Provide the (X, Y) coordinate of the cell's center where the given text is located.  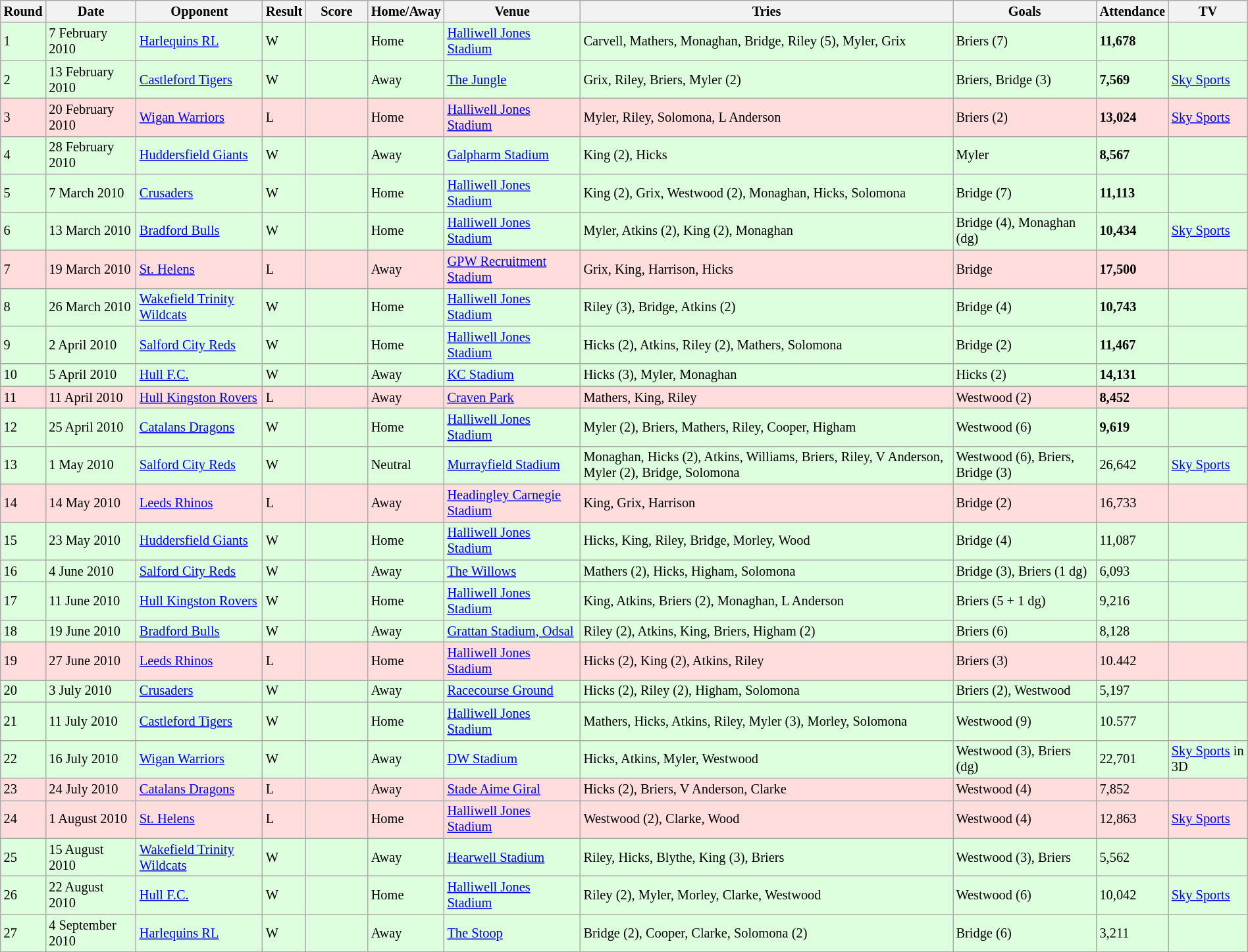
Venue (512, 11)
13 (24, 465)
7 (24, 269)
Hicks (2), King (2), Atkins, Riley (767, 661)
13,024 (1132, 117)
Score (337, 11)
Mathers, King, Riley (767, 397)
Westwood (3), Briers (dg) (1025, 759)
Hicks (2), Briers, V Anderson, Clarke (767, 789)
24 (24, 819)
23 (24, 789)
17,500 (1132, 269)
9 (24, 345)
20 February 2010 (91, 117)
KC Stadium (512, 375)
11,678 (1132, 41)
5,197 (1132, 691)
Hicks, Atkins, Myler, Westwood (767, 759)
26 March 2010 (91, 307)
7,569 (1132, 80)
Murrayfield Stadium (512, 465)
14 (24, 503)
11 June 2010 (91, 601)
20 (24, 691)
King (2), Grix, Westwood (2), Monaghan, Hicks, Solomona (767, 193)
TV (1208, 11)
11,467 (1132, 345)
7,852 (1132, 789)
Hicks (2), Atkins, Riley (2), Mathers, Solomona (767, 345)
3,211 (1132, 933)
18 (24, 631)
4 (24, 155)
21 (24, 721)
10.442 (1132, 661)
Riley (2), Myler, Morley, Clarke, Westwood (767, 895)
The Jungle (512, 80)
Racecourse Ground (512, 691)
Grix, Riley, Briers, Myler (2) (767, 80)
24 July 2010 (91, 789)
Headingley Carnegie Stadium (512, 503)
Opponent (199, 11)
17 (24, 601)
Briers, Bridge (3) (1025, 80)
16,733 (1132, 503)
Briers (3) (1025, 661)
10.577 (1132, 721)
8,452 (1132, 397)
King, Grix, Harrison (767, 503)
14,131 (1132, 375)
1 May 2010 (91, 465)
Myler (1025, 155)
Monaghan, Hicks (2), Atkins, Williams, Briers, Riley, V Anderson, Myler (2), Bridge, Solomona (767, 465)
7 February 2010 (91, 41)
Bridge (6) (1025, 933)
Bridge (1025, 269)
Hicks, King, Riley, Bridge, Morley, Wood (767, 541)
Carvell, Mathers, Monaghan, Bridge, Riley (5), Myler, Grix (767, 41)
19 June 2010 (91, 631)
Grattan Stadium, Odsal (512, 631)
Westwood (2), Clarke, Wood (767, 819)
11 (24, 397)
Attendance (1132, 11)
Riley (3), Bridge, Atkins (2) (767, 307)
4 September 2010 (91, 933)
10,743 (1132, 307)
25 April 2010 (91, 427)
Round (24, 11)
Briers (7) (1025, 41)
Myler, Atkins (2), King (2), Monaghan (767, 231)
16 (24, 571)
5 April 2010 (91, 375)
Westwood (9) (1025, 721)
11 April 2010 (91, 397)
2 April 2010 (91, 345)
Grix, King, Harrison, Hicks (767, 269)
Stade Aime Giral (512, 789)
Westwood (2) (1025, 397)
Briers (5 + 1 dg) (1025, 601)
7 March 2010 (91, 193)
1 August 2010 (91, 819)
13 March 2010 (91, 231)
Bridge (4), Monaghan (dg) (1025, 231)
Mathers (2), Hicks, Higham, Solomona (767, 571)
10,434 (1132, 231)
10,042 (1132, 895)
Briers (2) (1025, 117)
The Stoop (512, 933)
5 (24, 193)
Briers (2), Westwood (1025, 691)
Westwood (6), Briers, Bridge (3) (1025, 465)
Result (284, 11)
10 (24, 375)
6 (24, 231)
19 March 2010 (91, 269)
The Willows (512, 571)
Myler (2), Briers, Mathers, Riley, Cooper, Higham (767, 427)
9,216 (1132, 601)
Hicks (3), Myler, Monaghan (767, 375)
DW Stadium (512, 759)
23 May 2010 (91, 541)
Mathers, Hicks, Atkins, Riley, Myler (3), Morley, Solomona (767, 721)
3 (24, 117)
Myler, Riley, Solomona, L Anderson (767, 117)
4 June 2010 (91, 571)
Tries (767, 11)
12 (24, 427)
9,619 (1132, 427)
5,562 (1132, 857)
22 August 2010 (91, 895)
Bridge (2), Cooper, Clarke, Solomona (2) (767, 933)
Sky Sports in 3D (1208, 759)
Craven Park (512, 397)
8,567 (1132, 155)
King, Atkins, Briers (2), Monaghan, L Anderson (767, 601)
16 July 2010 (91, 759)
2 (24, 80)
3 July 2010 (91, 691)
22,701 (1132, 759)
11,087 (1132, 541)
15 August 2010 (91, 857)
Neutral (406, 465)
8,128 (1132, 631)
Galpharm Stadium (512, 155)
27 (24, 933)
Hicks (2) (1025, 375)
Hicks (2), Riley (2), Higham, Solomona (767, 691)
13 February 2010 (91, 80)
19 (24, 661)
Riley, Hicks, Blythe, King (3), Briers (767, 857)
Riley (2), Atkins, King, Briers, Higham (2) (767, 631)
12,863 (1132, 819)
22 (24, 759)
1 (24, 41)
27 June 2010 (91, 661)
Bridge (7) (1025, 193)
Date (91, 11)
28 February 2010 (91, 155)
Bridge (3), Briers (1 dg) (1025, 571)
26,642 (1132, 465)
Hearwell Stadium (512, 857)
25 (24, 857)
GPW Recruitment Stadium (512, 269)
11 July 2010 (91, 721)
14 May 2010 (91, 503)
6,093 (1132, 571)
Home/Away (406, 11)
Goals (1025, 11)
King (2), Hicks (767, 155)
11,113 (1132, 193)
8 (24, 307)
Briers (6) (1025, 631)
26 (24, 895)
15 (24, 541)
Westwood (3), Briers (1025, 857)
